Determine the [X, Y] coordinate at the center of the cell enclosing the given text.  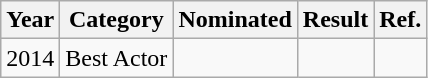
Nominated [235, 20]
Category [116, 20]
Year [30, 20]
2014 [30, 58]
Ref. [400, 20]
Result [335, 20]
Best Actor [116, 58]
